Return [X, Y] of the center of cell containing provided text 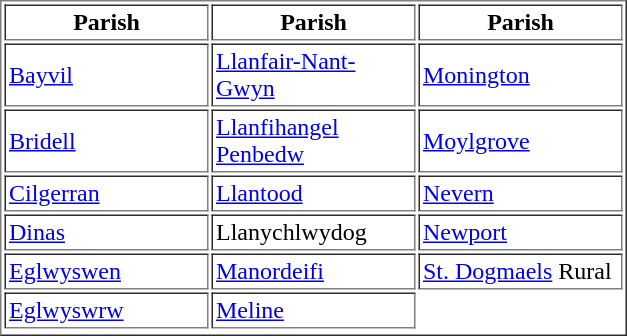
Newport [520, 232]
St. Dogmaels Rural [520, 272]
Llanychlwydog [314, 232]
Nevern [520, 194]
Moylgrove [520, 142]
Eglwyswrw [106, 310]
Llanfihangel Penbedw [314, 142]
Bridell [106, 142]
Llanfair-Nant-Gwyn [314, 76]
Meline [314, 310]
Dinas [106, 232]
Manordeifi [314, 272]
Cilgerran [106, 194]
Bayvil [106, 76]
Llantood [314, 194]
Monington [520, 76]
Eglwyswen [106, 272]
